Scan for the cell matching the given text and deliver its [X, Y] coordinate at center. 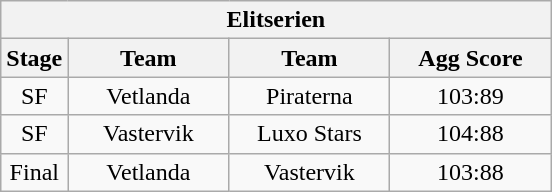
Final [34, 172]
Stage [34, 58]
103:89 [470, 96]
Agg Score [470, 58]
Elitserien [276, 20]
Piraterna [310, 96]
103:88 [470, 172]
Luxo Stars [310, 134]
104:88 [470, 134]
